For the text-containing cell, return its midpoint in [x, y] coordinate format. 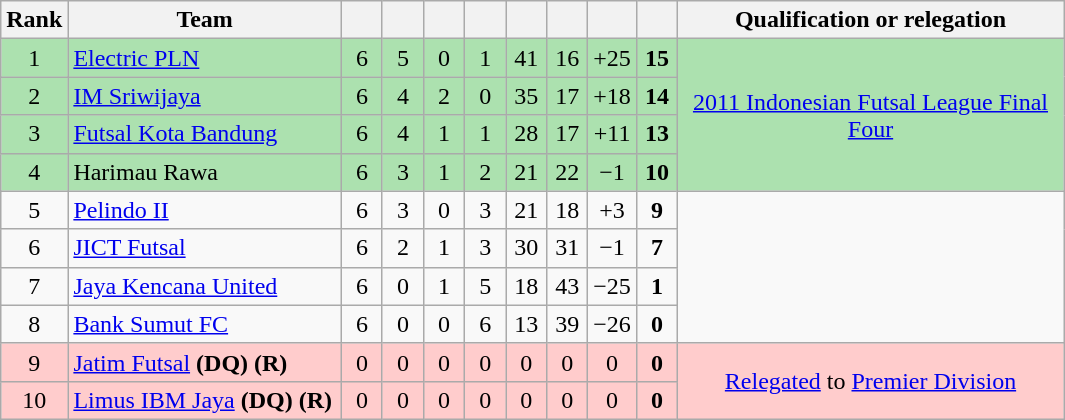
41 [526, 58]
Limus IBM Jaya (DQ) (R) [205, 400]
JICT Futsal [205, 248]
39 [568, 324]
+18 [612, 96]
Team [205, 20]
14 [656, 96]
Jatim Futsal (DQ) (R) [205, 362]
+11 [612, 134]
Harimau Rawa [205, 172]
28 [526, 134]
+25 [612, 58]
Electric PLN [205, 58]
31 [568, 248]
35 [526, 96]
Relegated to Premier Division [870, 381]
IM Sriwijaya [205, 96]
43 [568, 286]
Rank [34, 20]
Futsal Kota Bandung [205, 134]
+3 [612, 210]
8 [34, 324]
Bank Sumut FC [205, 324]
Pelindo II [205, 210]
15 [656, 58]
30 [526, 248]
Jaya Kencana United [205, 286]
−26 [612, 324]
22 [568, 172]
2011 Indonesian Futsal League Final Four [870, 115]
−25 [612, 286]
16 [568, 58]
Qualification or relegation [870, 20]
